Return the (x, y) coordinate for the center point of the cell that contains the specified text.  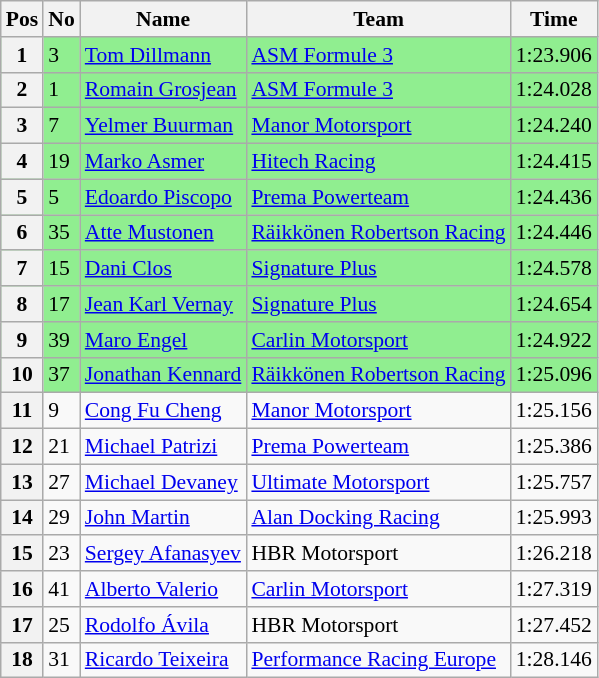
23 (62, 554)
13 (22, 482)
Rodolfo Ávila (164, 625)
1:25.993 (554, 518)
Jonathan Kennard (164, 375)
8 (22, 304)
Maro Engel (164, 340)
Ultimate Motorsport (378, 482)
Tom Dillmann (164, 55)
27 (62, 482)
Jean Karl Vernay (164, 304)
1:24.028 (554, 90)
18 (22, 660)
11 (22, 411)
16 (22, 589)
Time (554, 19)
29 (62, 518)
1:27.319 (554, 589)
Marko Asmer (164, 162)
41 (62, 589)
Team (378, 19)
1:25.757 (554, 482)
1:24.446 (554, 233)
1:24.578 (554, 269)
2 (22, 90)
1:26.218 (554, 554)
Ricardo Teixeira (164, 660)
19 (62, 162)
Michael Devaney (164, 482)
Michael Patrizi (164, 447)
31 (62, 660)
21 (62, 447)
37 (62, 375)
Dani Clos (164, 269)
Performance Racing Europe (378, 660)
1:24.436 (554, 197)
Pos (22, 19)
1:24.922 (554, 340)
Sergey Afanasyev (164, 554)
Alan Docking Racing (378, 518)
1:25.156 (554, 411)
10 (22, 375)
12 (22, 447)
No (62, 19)
25 (62, 625)
1:24.415 (554, 162)
1:25.096 (554, 375)
Atte Mustonen (164, 233)
35 (62, 233)
Name (164, 19)
1:27.452 (554, 625)
1:24.240 (554, 126)
Alberto Valerio (164, 589)
39 (62, 340)
1:28.146 (554, 660)
Romain Grosjean (164, 90)
Hitech Racing (378, 162)
6 (22, 233)
4 (22, 162)
John Martin (164, 518)
14 (22, 518)
1:23.906 (554, 55)
Yelmer Buurman (164, 126)
1:24.654 (554, 304)
1:25.386 (554, 447)
Cong Fu Cheng (164, 411)
Edoardo Piscopo (164, 197)
